Extract the (X, Y) coordinate from the center of the cell holding the provided text.  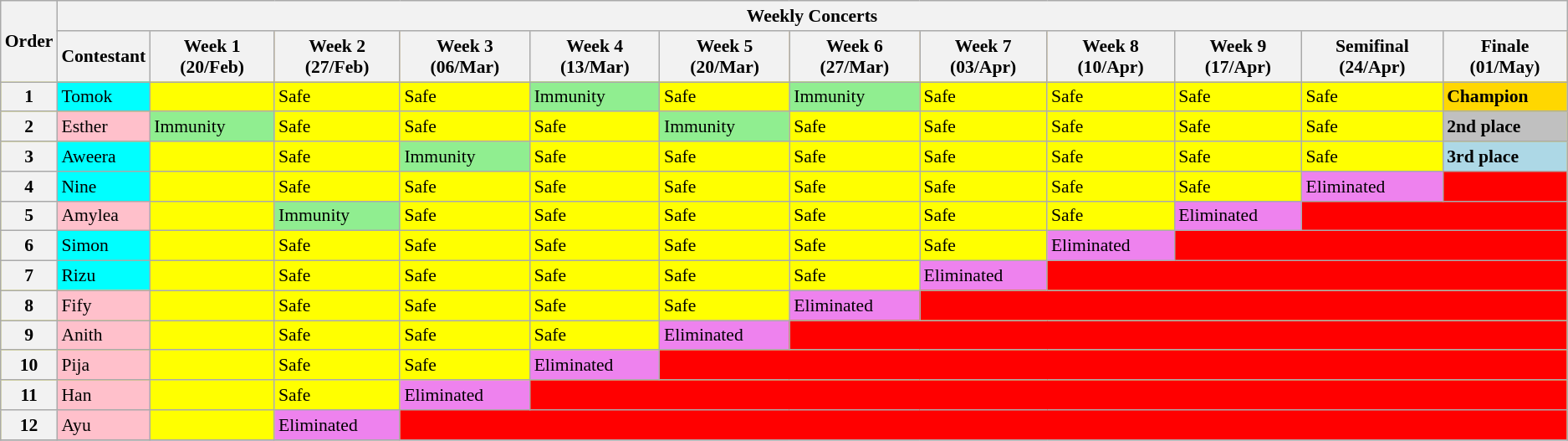
Week 3 (06/Mar) (465, 57)
3 (29, 156)
Week 8 (10/Apr) (1111, 57)
Han (104, 395)
Week 6 (27/Mar) (855, 57)
3rd place (1504, 156)
Esther (104, 127)
12 (29, 425)
Week 4 (13/Mar) (595, 57)
Aweera (104, 156)
1 (29, 97)
Order (29, 42)
Ayu (104, 425)
5 (29, 216)
Week 5 (20/Mar) (724, 57)
Anith (104, 336)
Semifinal (24/Apr) (1373, 57)
Simon (104, 246)
Nine (104, 187)
7 (29, 276)
9 (29, 336)
Amylea (104, 216)
2nd place (1504, 127)
Champion (1504, 97)
Fify (104, 305)
10 (29, 366)
Rizu (104, 276)
Pija (104, 366)
Weekly Concerts (811, 16)
Week 7 (03/Apr) (983, 57)
6 (29, 246)
8 (29, 305)
Week 1 (20/Feb) (212, 57)
Week 2 (27/Feb) (337, 57)
Finale (01/May) (1504, 57)
11 (29, 395)
2 (29, 127)
Week 9 (17/Apr) (1238, 57)
Contestant (104, 57)
Tomok (104, 97)
4 (29, 187)
